Extract the (x, y) coordinate from the center of the cell holding the provided text.  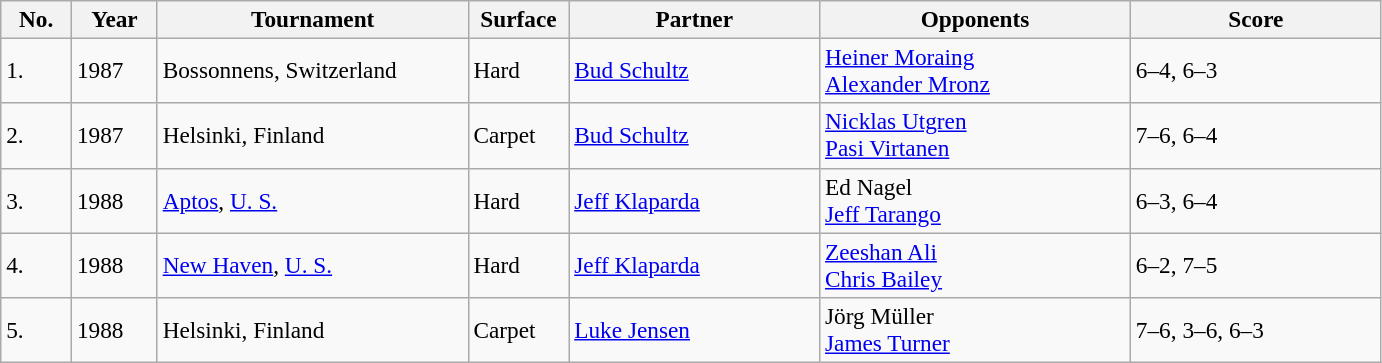
Jörg Müller James Turner (976, 330)
3. (36, 200)
Surface (518, 19)
Ed Nagel Jeff Tarango (976, 200)
Zeeshan Ali Chris Bailey (976, 264)
4. (36, 264)
6–2, 7–5 (1256, 264)
Score (1256, 19)
6–4, 6–3 (1256, 70)
New Haven, U. S. (312, 264)
No. (36, 19)
Year (115, 19)
Bossonnens, Switzerland (312, 70)
Heiner Moraing Alexander Mronz (976, 70)
Nicklas Utgren Pasi Virtanen (976, 136)
Aptos, U. S. (312, 200)
6–3, 6–4 (1256, 200)
5. (36, 330)
7–6, 6–4 (1256, 136)
2. (36, 136)
Opponents (976, 19)
7–6, 3–6, 6–3 (1256, 330)
Luke Jensen (694, 330)
Partner (694, 19)
1. (36, 70)
Tournament (312, 19)
